For the text-containing cell, return its midpoint in [x, y] coordinate format. 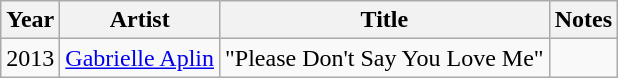
"Please Don't Say You Love Me" [385, 58]
Gabrielle Aplin [140, 58]
Year [30, 20]
2013 [30, 58]
Notes [583, 20]
Title [385, 20]
Artist [140, 20]
